Identify which cell holds the provided text, then report its (X, Y) central coordinate. 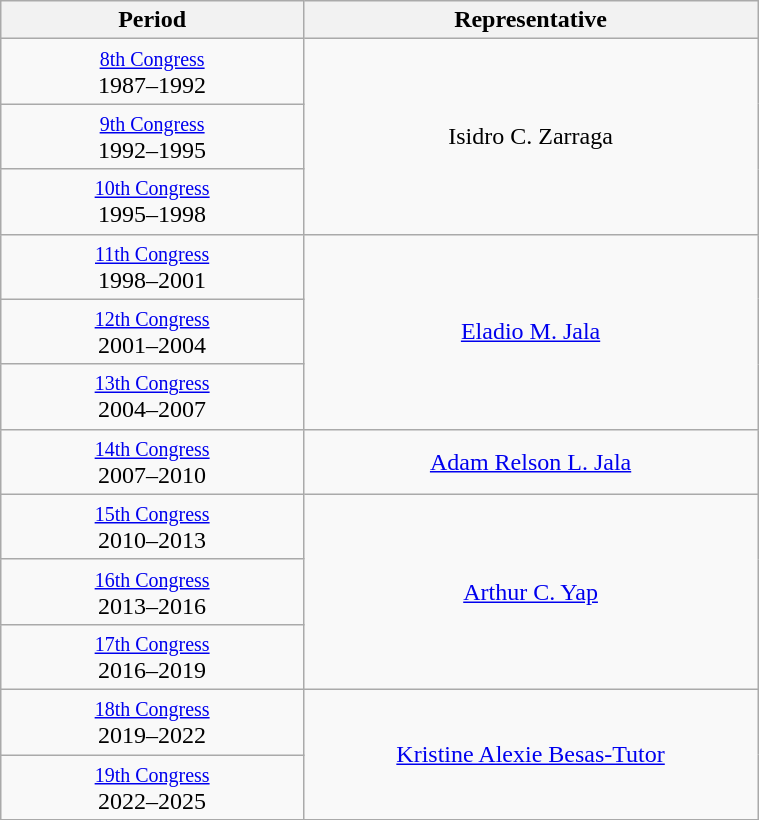
19th Congress2022–2025 (152, 786)
18th Congress2019–2022 (152, 722)
9th Congress1992–1995 (152, 136)
17th Congress2016–2019 (152, 656)
Eladio M. Jala (530, 332)
10th Congress1995–1998 (152, 202)
13th Congress2004–2007 (152, 396)
8th Congress1987–1992 (152, 72)
11th Congress1998–2001 (152, 266)
Kristine Alexie Besas-Tutor (530, 754)
15th Congress2010–2013 (152, 526)
Representative (530, 20)
Period (152, 20)
Adam Relson L. Jala (530, 462)
14th Congress2007–2010 (152, 462)
12th Congress2001–2004 (152, 332)
Arthur C. Yap (530, 592)
16th Congress2013–2016 (152, 592)
Isidro C. Zarraga (530, 136)
